Locate the cell with the specified text and output its (X, Y) center coordinate. 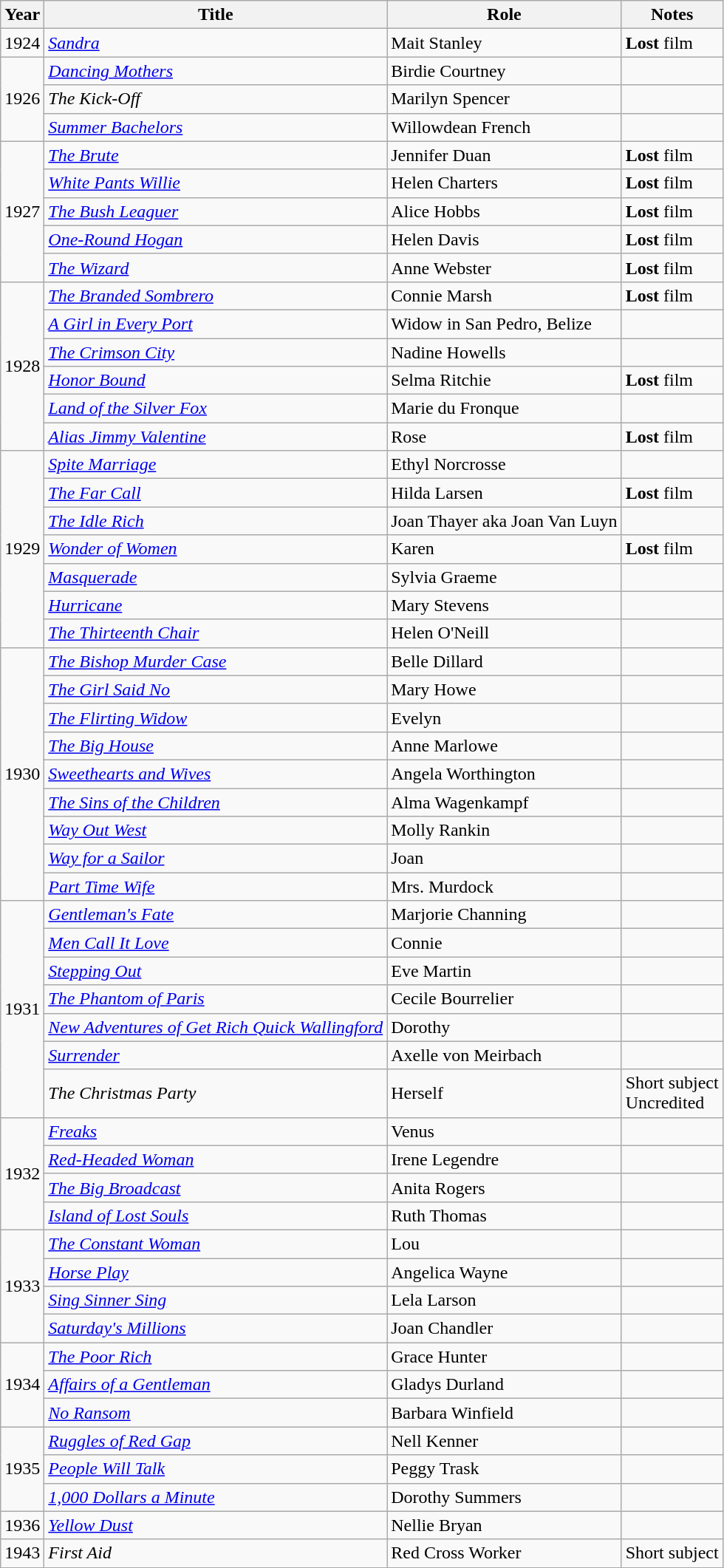
Wonder of Women (216, 549)
The Bishop Murder Case (216, 661)
Widow in San Pedro, Belize (504, 324)
1928 (22, 366)
The Wizard (216, 267)
The Idle Rich (216, 521)
The Girl Said No (216, 689)
The Constant Woman (216, 1244)
The Bush Leaguer (216, 211)
Axelle von Meirbach (504, 1055)
1936 (22, 1525)
The Phantom of Paris (216, 999)
Evelyn (504, 717)
Helen O'Neill (504, 633)
Summer Bachelors (216, 127)
Grace Hunter (504, 1357)
The Poor Rich (216, 1357)
1930 (22, 774)
Lela Larson (504, 1301)
Island of Lost Souls (216, 1216)
Dorothy (504, 1027)
Connie (504, 943)
Notes (672, 15)
Affairs of a Gentleman (216, 1385)
Sing Sinner Sing (216, 1301)
The Flirting Widow (216, 717)
Nadine Howells (504, 352)
Honor Bound (216, 381)
Role (504, 15)
1932 (22, 1173)
Dancing Mothers (216, 71)
Gladys Durland (504, 1385)
Mait Stanley (504, 43)
Title (216, 15)
Dorothy Summers (504, 1497)
Mary Howe (504, 689)
White Pants Willie (216, 183)
1931 (22, 1009)
Angelica Wayne (504, 1272)
The Kick-Off (216, 99)
Nellie Bryan (504, 1525)
Jennifer Duan (504, 155)
Mary Stevens (504, 605)
Land of the Silver Fox (216, 409)
Venus (504, 1131)
Horse Play (216, 1272)
Birdie Courtney (504, 71)
The Sins of the Children (216, 802)
Hurricane (216, 605)
The Thirteenth Chair (216, 633)
Molly Rankin (504, 831)
Barbara Winfield (504, 1413)
The Big House (216, 746)
Red Cross Worker (504, 1553)
Gentleman's Fate (216, 915)
Herself (504, 1094)
1926 (22, 99)
Cecile Bourrelier (504, 999)
Alias Jimmy Valentine (216, 437)
The Far Call (216, 493)
Selma Ritchie (504, 381)
Nell Kenner (504, 1441)
Ethyl Norcrosse (504, 465)
Red-Headed Woman (216, 1159)
Spite Marriage (216, 465)
People Will Talk (216, 1469)
Hilda Larsen (504, 493)
Sweethearts and Wives (216, 774)
Surrender (216, 1055)
No Ransom (216, 1413)
1927 (22, 211)
Short subject (672, 1553)
Connie Marsh (504, 296)
The Brute (216, 155)
Ruggles of Red Gap (216, 1441)
New Adventures of Get Rich Quick Wallingford (216, 1027)
Helen Charters (504, 183)
Helen Davis (504, 239)
The Big Broadcast (216, 1187)
The Crimson City (216, 352)
1934 (22, 1385)
Short subject Uncredited (672, 1094)
Alice Hobbs (504, 211)
Anita Rogers (504, 1187)
Angela Worthington (504, 774)
Ruth Thomas (504, 1216)
1,000 Dollars a Minute (216, 1497)
Anne Marlowe (504, 746)
Masquerade (216, 577)
The Christmas Party (216, 1094)
Joan Thayer aka Joan Van Luyn (504, 521)
Belle Dillard (504, 661)
Yellow Dust (216, 1525)
Saturday's Millions (216, 1329)
Way Out West (216, 831)
Rose (504, 437)
Marie du Fronque (504, 409)
Joan Chandler (504, 1329)
Peggy Trask (504, 1469)
Part Time Wife (216, 887)
Freaks (216, 1131)
Karen (504, 549)
Alma Wagenkampf (504, 802)
1935 (22, 1469)
1933 (22, 1286)
The Branded Sombrero (216, 296)
Marjorie Channing (504, 915)
Sandra (216, 43)
Men Call It Love (216, 943)
One-Round Hogan (216, 239)
Year (22, 15)
Sylvia Graeme (504, 577)
1929 (22, 549)
1943 (22, 1553)
1924 (22, 43)
Stepping Out (216, 971)
First Aid (216, 1553)
Way for a Sailor (216, 859)
A Girl in Every Port (216, 324)
Marilyn Spencer (504, 99)
Irene Legendre (504, 1159)
Joan (504, 859)
Eve Martin (504, 971)
Lou (504, 1244)
Anne Webster (504, 267)
Mrs. Murdock (504, 887)
Willowdean French (504, 127)
